Determine the [x, y] coordinate at the center of the cell enclosing the given text.  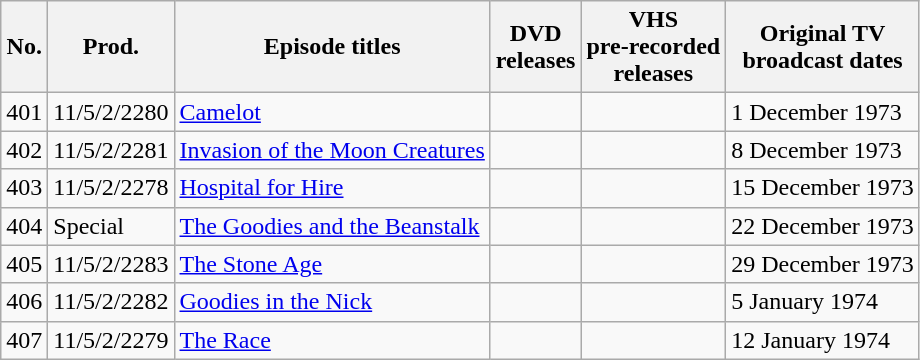
Hospital for Hire [332, 188]
No. [24, 47]
VHS pre-recorded releases [654, 47]
5 January 1974 [823, 302]
1 December 1973 [823, 112]
DVD releases [536, 47]
12 January 1974 [823, 340]
406 [24, 302]
The Stone Age [332, 264]
407 [24, 340]
11/5/2/2278 [111, 188]
405 [24, 264]
Camelot [332, 112]
15 December 1973 [823, 188]
11/5/2/2283 [111, 264]
11/5/2/2281 [111, 150]
11/5/2/2280 [111, 112]
401 [24, 112]
11/5/2/2282 [111, 302]
22 December 1973 [823, 226]
Invasion of the Moon Creatures [332, 150]
Episode titles [332, 47]
Prod. [111, 47]
402 [24, 150]
The Race [332, 340]
Special [111, 226]
11/5/2/2279 [111, 340]
8 December 1973 [823, 150]
Goodies in the Nick [332, 302]
29 December 1973 [823, 264]
403 [24, 188]
Original TV broadcast dates [823, 47]
404 [24, 226]
The Goodies and the Beanstalk [332, 226]
